Search for the cell housing the specified text and yield its [x, y] center coordinate. 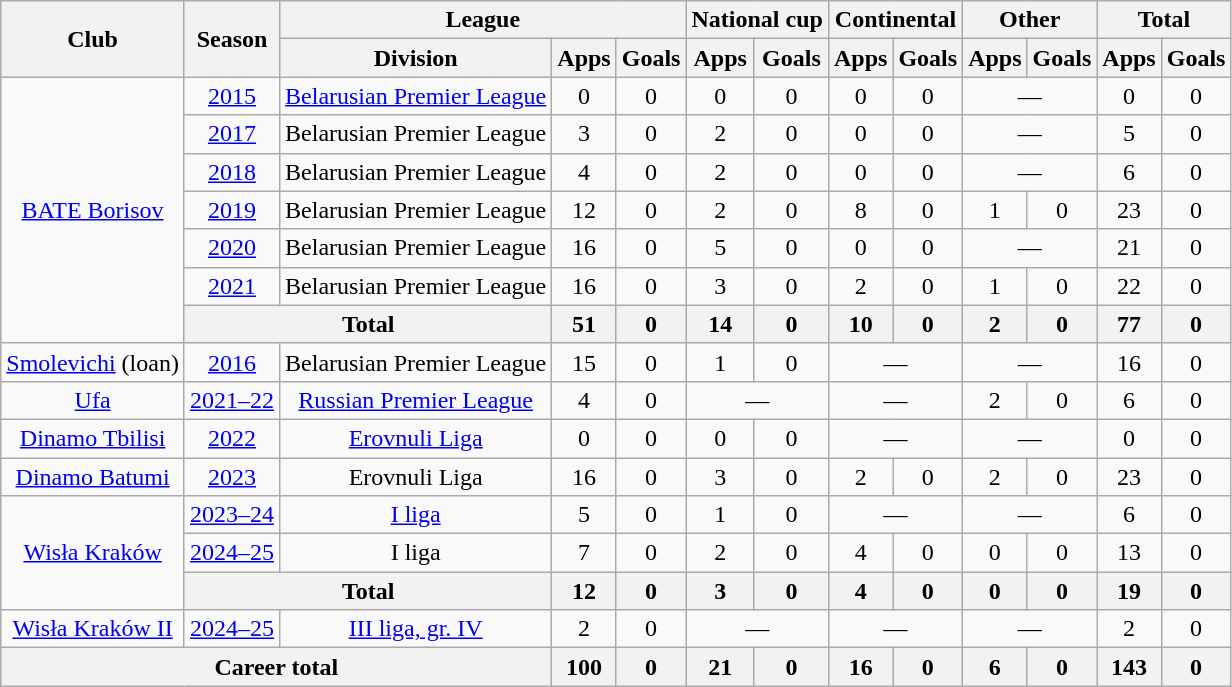
2021 [232, 286]
Career total [276, 667]
Wisła Kraków [93, 553]
Season [232, 39]
10 [860, 324]
51 [584, 324]
2023–24 [232, 515]
15 [584, 362]
2021–22 [232, 400]
Ufa [93, 400]
Dinamo Batumi [93, 477]
Smolevichi (loan) [93, 362]
143 [1129, 667]
77 [1129, 324]
19 [1129, 591]
National cup [757, 20]
8 [860, 210]
League [483, 20]
2018 [232, 172]
BATE Borisov [93, 210]
Dinamo Tbilisi [93, 438]
7 [584, 553]
2022 [232, 438]
Other [1030, 20]
Wisła Kraków II [93, 629]
2017 [232, 134]
2016 [232, 362]
100 [584, 667]
2019 [232, 210]
2020 [232, 248]
22 [1129, 286]
Russian Premier League [416, 400]
14 [720, 324]
Club [93, 39]
Division [416, 58]
2023 [232, 477]
13 [1129, 553]
Continental [895, 20]
2015 [232, 96]
III liga, gr. IV [416, 629]
